Detect which cell encompasses the target text, then output its (X, Y) center coordinate. 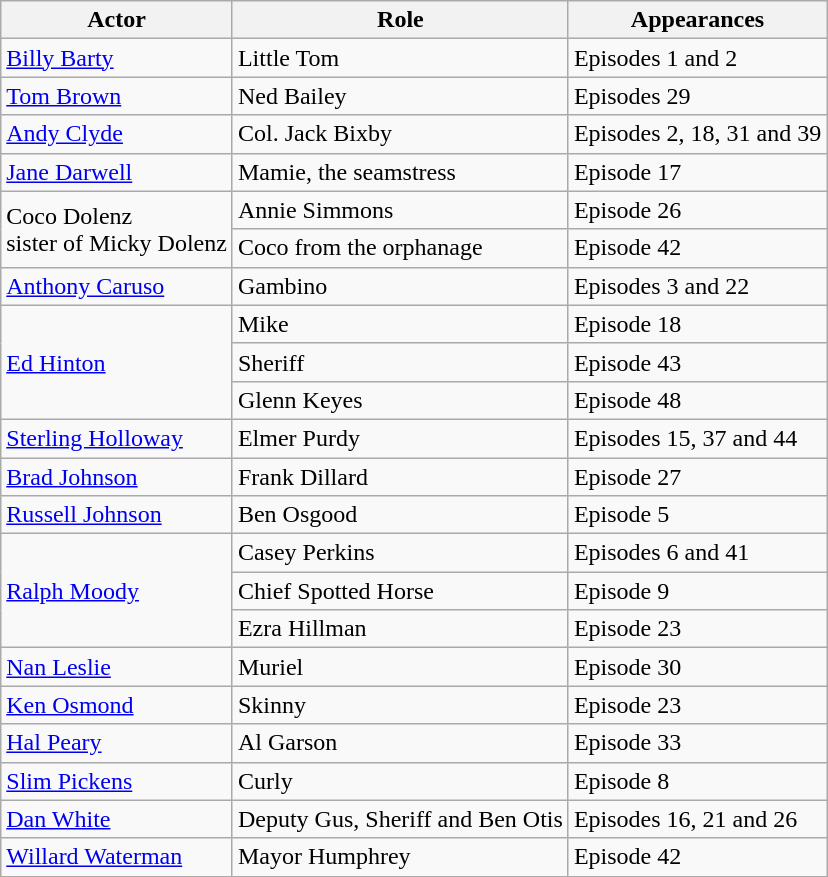
Coco from the orphanage (400, 248)
Episodes 1 and 2 (697, 58)
Chief Spotted Horse (400, 591)
Deputy Gus, Sheriff and Ben Otis (400, 819)
Glenn Keyes (400, 400)
Appearances (697, 20)
Willard Waterman (117, 857)
Brad Johnson (117, 477)
Elmer Purdy (400, 438)
Skinny (400, 705)
Episode 17 (697, 172)
Little Tom (400, 58)
Casey Perkins (400, 553)
Andy Clyde (117, 134)
Russell Johnson (117, 515)
Episode 8 (697, 781)
Muriel (400, 667)
Mayor Humphrey (400, 857)
Actor (117, 20)
Episode 33 (697, 743)
Ken Osmond (117, 705)
Anthony Caruso (117, 286)
Annie Simmons (400, 210)
Role (400, 20)
Episode 9 (697, 591)
Gambino (400, 286)
Episodes 2, 18, 31 and 39 (697, 134)
Episodes 6 and 41 (697, 553)
Episode 5 (697, 515)
Coco Dolenz sister of Micky Dolenz (117, 229)
Tom Brown (117, 96)
Ed Hinton (117, 362)
Episode 30 (697, 667)
Ralph Moody (117, 591)
Billy Barty (117, 58)
Sterling Holloway (117, 438)
Episode 26 (697, 210)
Curly (400, 781)
Dan White (117, 819)
Slim Pickens (117, 781)
Ben Osgood (400, 515)
Episodes 3 and 22 (697, 286)
Col. Jack Bixby (400, 134)
Episodes 29 (697, 96)
Ned Bailey (400, 96)
Episode 43 (697, 362)
Mamie, the seamstress (400, 172)
Sheriff (400, 362)
Episode 27 (697, 477)
Nan Leslie (117, 667)
Al Garson (400, 743)
Mike (400, 324)
Episode 18 (697, 324)
Episodes 16, 21 and 26 (697, 819)
Hal Peary (117, 743)
Episodes 15, 37 and 44 (697, 438)
Jane Darwell (117, 172)
Ezra Hillman (400, 629)
Frank Dillard (400, 477)
Episode 48 (697, 400)
